Find where the given text appears and provide that cell's center as (X, Y) coordinate. 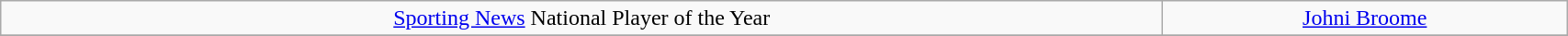
Johni Broome (1365, 18)
Sporting News National Player of the Year (582, 18)
